Provide the (x, y) coordinate of the cell's center where the given text is located.  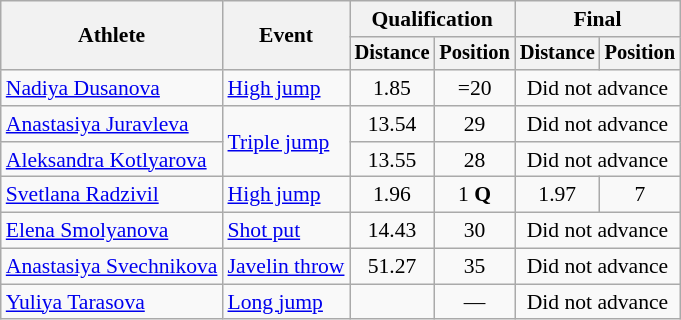
28 (474, 160)
1 Q (474, 195)
Nadiya Dusanova (112, 88)
51.27 (392, 267)
Athlete (112, 36)
35 (474, 267)
Aleksandra Kotlyarova (112, 160)
Triple jump (286, 142)
1.97 (558, 195)
29 (474, 124)
7 (640, 195)
13.54 (392, 124)
Qualification (432, 19)
Anastasiya Svechnikova (112, 267)
13.55 (392, 160)
Anastasiya Juravleva (112, 124)
Shot put (286, 231)
Javelin throw (286, 267)
— (474, 302)
14.43 (392, 231)
Svetlana Radzivil (112, 195)
1.96 (392, 195)
Long jump (286, 302)
Event (286, 36)
1.85 (392, 88)
=20 (474, 88)
Final (598, 19)
Yuliya Tarasova (112, 302)
30 (474, 231)
Elena Smolyanova (112, 231)
